Provide the [x, y] coordinate of the cell's center where the given text is located.  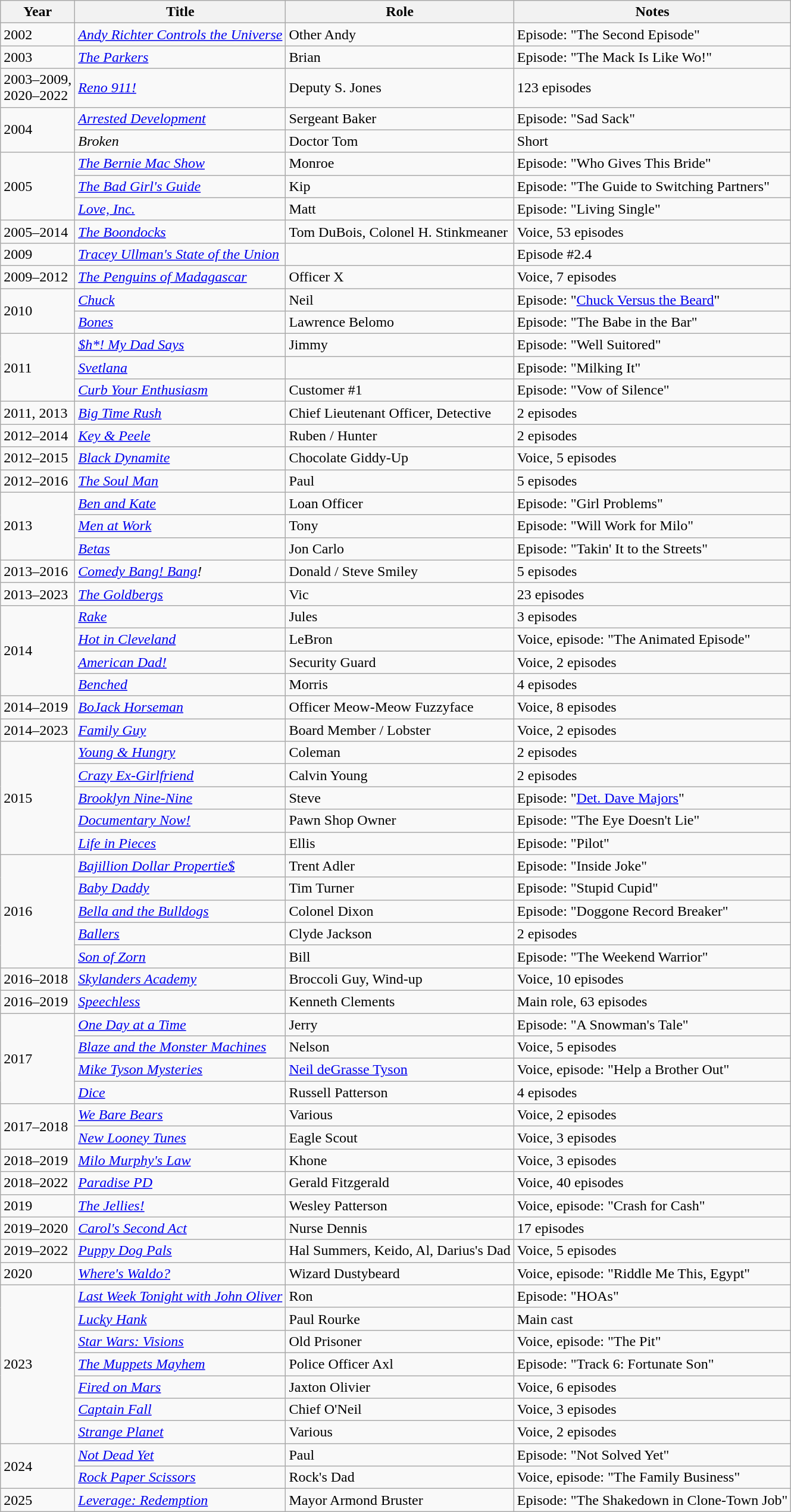
Wesley Patterson [400, 1206]
Arrested Development [180, 118]
Life in Pieces [180, 843]
BoJack Horseman [180, 708]
2005–2014 [38, 231]
Ballers [180, 934]
Big Time Rush [180, 413]
2019–2022 [38, 1251]
Rock's Dad [400, 1477]
Rock Paper Scissors [180, 1477]
Young & Hungry [180, 753]
Bajillion Dollar Propertie$ [180, 866]
2016–2018 [38, 979]
Curb Your Enthusiasm [180, 390]
2016–2019 [38, 1001]
Lucky Hank [180, 1319]
Morris [400, 685]
Bones [180, 323]
Son of Zorn [180, 956]
Steve [400, 798]
Tim Turner [400, 888]
Ben and Kate [180, 503]
Episode: "Well Suitored" [652, 345]
Chief Lieutenant Officer, Detective [400, 413]
Chief O'Neil [400, 1410]
Ruben / Hunter [400, 436]
Episode: "The Shakedown in Clone-Town Job" [652, 1500]
The Boondocks [180, 231]
2003 [38, 57]
Men at Work [180, 526]
Board Member / Lobster [400, 730]
Carol's Second Act [180, 1228]
Neil deGrasse Tyson [400, 1070]
Police Officer Axl [400, 1364]
2013–2016 [38, 571]
Episode: "Chuck Versus the Beard" [652, 299]
Episode: "Milking It" [652, 368]
Episode: "Inside Joke" [652, 866]
Documentary Now! [180, 821]
The Parkers [180, 57]
$h*! My Dad Says [180, 345]
Doctor Tom [400, 141]
Strange Planet [180, 1432]
Baby Daddy [180, 888]
Voice, episode: "The Family Business" [652, 1477]
The Soul Man [180, 481]
Voice, 6 episodes [652, 1387]
2012–2016 [38, 481]
Leverage: Redemption [180, 1500]
Jon Carlo [400, 549]
2024 [38, 1466]
Deputy S. Jones [400, 88]
Voice, 40 episodes [652, 1183]
The Bad Girl's Guide [180, 186]
2005 [38, 186]
Notes [652, 12]
Tony [400, 526]
Old Prisoner [400, 1341]
Voice, episode: "Help a Brother Out" [652, 1070]
Fired on Mars [180, 1387]
Wizard Dustybeard [400, 1273]
Pawn Shop Owner [400, 821]
Episode: "Vow of Silence" [652, 390]
Main role, 63 episodes [652, 1001]
The Bernie Mac Show [180, 164]
Nelson [400, 1047]
The Muppets Mayhem [180, 1364]
2009–2012 [38, 277]
American Dad! [180, 662]
Last Week Tonight with John Oliver [180, 1296]
Calvin Young [400, 775]
Comedy Bang! Bang! [180, 571]
Officer Meow-Meow Fuzzyface [400, 708]
Blaze and the Monster Machines [180, 1047]
Donald / Steve Smiley [400, 571]
Family Guy [180, 730]
Skylanders Academy [180, 979]
Episode: "Living Single" [652, 209]
3 episodes [652, 616]
Black Dynamite [180, 458]
2020 [38, 1273]
2010 [38, 311]
Year [38, 12]
2018–2022 [38, 1183]
2023 [38, 1364]
2017–2018 [38, 1126]
2025 [38, 1500]
17 episodes [652, 1228]
23 episodes [652, 594]
Benched [180, 685]
Betas [180, 549]
Voice, 53 episodes [652, 231]
The Jellies! [180, 1206]
2015 [38, 798]
Clyde Jackson [400, 934]
Bill [400, 956]
Kip [400, 186]
New Looney Tunes [180, 1138]
Episode: "A Snowman's Tale" [652, 1024]
Bella and the Bulldogs [180, 911]
Voice, 7 episodes [652, 277]
Colonel Dixon [400, 911]
We Bare Bears [180, 1115]
2019–2020 [38, 1228]
LeBron [400, 639]
Episode: "Who Gives This Bride" [652, 164]
Episode: "Not Solved Yet" [652, 1455]
Khone [400, 1160]
Brian [400, 57]
Puppy Dog Pals [180, 1251]
Episode: "Pilot" [652, 843]
2011, 2013 [38, 413]
Broccoli Guy, Wind-up [400, 979]
Broken [180, 141]
Lawrence Belomo [400, 323]
The Goldbergs [180, 594]
Key & Peele [180, 436]
2009 [38, 254]
Eagle Scout [400, 1138]
2012–2014 [38, 436]
Main cast [652, 1319]
Episode: "Stupid Cupid" [652, 888]
Voice, 8 episodes [652, 708]
Episode: "The Guide to Switching Partners" [652, 186]
Episode: "The Mack Is Like Wo!" [652, 57]
Hot in Cleveland [180, 639]
One Day at a Time [180, 1024]
Andy Richter Controls the Universe [180, 35]
Brooklyn Nine-Nine [180, 798]
Coleman [400, 753]
Gerald Fitzgerald [400, 1183]
2004 [38, 130]
Speechless [180, 1001]
Svetlana [180, 368]
Captain Fall [180, 1410]
2013–2023 [38, 594]
Chuck [180, 299]
Episode: "The Eye Doesn't Lie" [652, 821]
2003–2009,2020–2022 [38, 88]
2014–2019 [38, 708]
Vic [400, 594]
Sergeant Baker [400, 118]
Officer X [400, 277]
Star Wars: Visions [180, 1341]
2012–2015 [38, 458]
Episode: "Takin' It to the Streets" [652, 549]
Russell Patterson [400, 1092]
Crazy Ex-Girlfriend [180, 775]
Voice, episode: "Riddle Me This, Egypt" [652, 1273]
Paul Rourke [400, 1319]
The Penguins of Madagascar [180, 277]
Jimmy [400, 345]
Episode: "Girl Problems" [652, 503]
Episode: "Sad Sack" [652, 118]
123 episodes [652, 88]
2016 [38, 911]
Loan Officer [400, 503]
Jules [400, 616]
Episode: "The Second Episode" [652, 35]
Hal Summers, Keido, Al, Darius's Dad [400, 1251]
Mayor Armond Bruster [400, 1500]
Episode: "The Babe in the Bar" [652, 323]
Dice [180, 1092]
Kenneth Clements [400, 1001]
2017 [38, 1058]
Episode: "Doggone Record Breaker" [652, 911]
Voice, episode: "The Animated Episode" [652, 639]
Other Andy [400, 35]
Episode: "Track 6: Fortunate Son" [652, 1364]
Trent Adler [400, 866]
Title [180, 12]
Episode: "The Weekend Warrior" [652, 956]
Episode: "Will Work for Milo" [652, 526]
Customer #1 [400, 390]
Neil [400, 299]
2018–2019 [38, 1160]
2002 [38, 35]
Voice, episode: "Crash for Cash" [652, 1206]
Security Guard [400, 662]
Paradise PD [180, 1183]
2014 [38, 650]
Episode #2.4 [652, 254]
Ellis [400, 843]
Tracey Ullman's State of the Union [180, 254]
Nurse Dennis [400, 1228]
Where's Waldo? [180, 1273]
Mike Tyson Mysteries [180, 1070]
Role [400, 12]
2019 [38, 1206]
Jaxton Olivier [400, 1387]
Short [652, 141]
Monroe [400, 164]
2014–2023 [38, 730]
Voice, episode: "The Pit" [652, 1341]
Rake [180, 616]
Voice, 10 episodes [652, 979]
2013 [38, 526]
Reno 911! [180, 88]
Not Dead Yet [180, 1455]
Chocolate Giddy-Up [400, 458]
Matt [400, 209]
Tom DuBois, Colonel H. Stinkmeaner [400, 231]
Episode: "HOAs" [652, 1296]
Love, Inc. [180, 209]
2011 [38, 368]
Ron [400, 1296]
Episode: "Det. Dave Majors" [652, 798]
Milo Murphy's Law [180, 1160]
Jerry [400, 1024]
